Capture the cell that displays the provided text and extract its [X, Y] central coordinate. 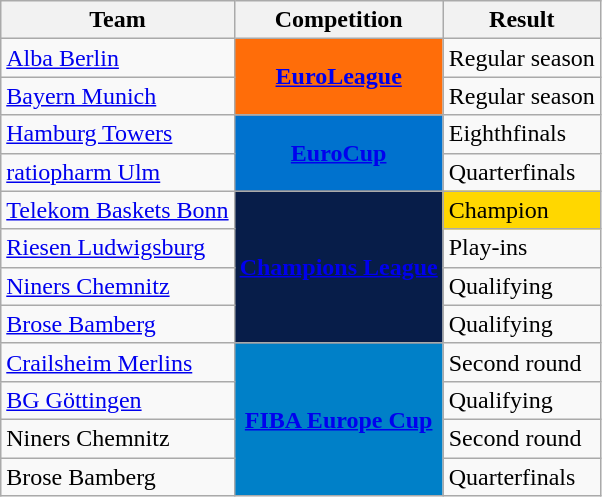
FIBA Europe Cup [338, 419]
EuroCup [338, 153]
Alba Berlin [118, 58]
Team [118, 20]
Bayern Munich [118, 96]
Eighthfinals [522, 134]
Champions League [338, 267]
Competition [338, 20]
BG Göttingen [118, 400]
ratiopharm Ulm [118, 172]
Play-ins [522, 248]
Hamburg Towers [118, 134]
Crailsheim Merlins [118, 362]
Champion [522, 210]
EuroLeague [338, 77]
Telekom Baskets Bonn [118, 210]
Result [522, 20]
Riesen Ludwigsburg [118, 248]
